Return the [X, Y] coordinate for the center point of the cell that contains the specified text.  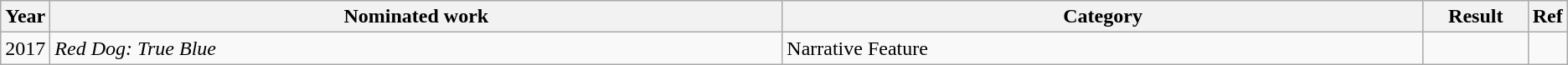
Nominated work [416, 17]
Narrative Feature [1103, 48]
Red Dog: True Blue [416, 48]
2017 [25, 48]
Year [25, 17]
Ref [1548, 17]
Category [1103, 17]
Result [1476, 17]
